Find where the given text appears and provide that cell's center as [x, y] coordinate. 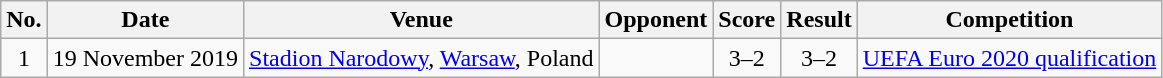
Date [145, 20]
Competition [1010, 20]
Result [819, 20]
UEFA Euro 2020 qualification [1010, 58]
1 [24, 58]
19 November 2019 [145, 58]
Stadion Narodowy, Warsaw, Poland [422, 58]
Opponent [656, 20]
Venue [422, 20]
No. [24, 20]
Score [747, 20]
